Capture the cell that displays the provided text and extract its (X, Y) central coordinate. 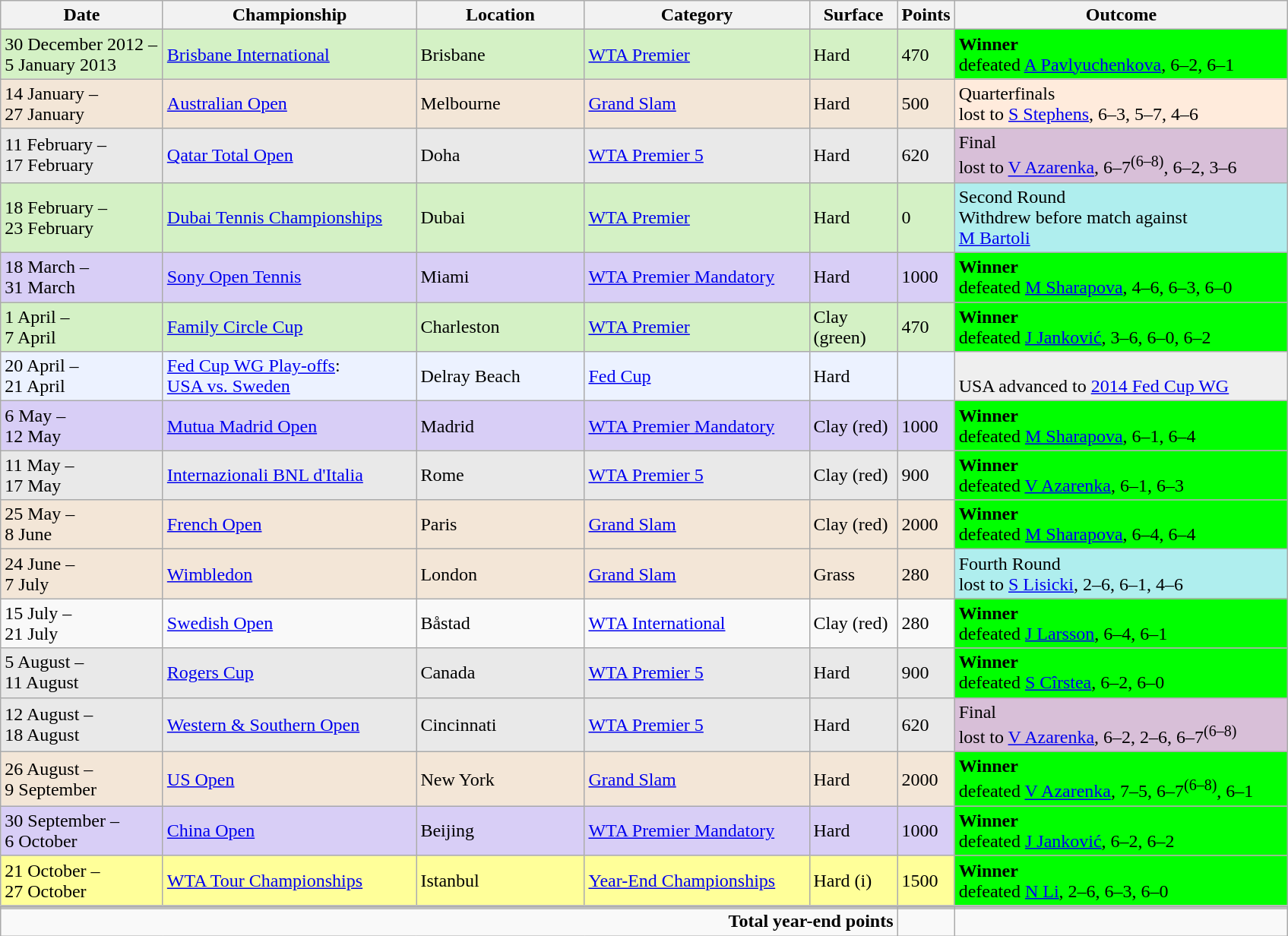
12 August – 18 August (82, 725)
Final lost to V Azarenka, 6–7(6–8), 6–2, 3–6 (1122, 156)
Second RoundWithdrew before match against M Bartoli (1122, 217)
Brisbane International (290, 55)
24 June – 7 July (82, 574)
Winner defeated M Sharapova, 6–4, 6–4 (1122, 524)
30 December 2012 – 5 January 2013 (82, 55)
Winner defeated M Sharapova, 4–6, 6–3, 6–0 (1122, 278)
USA advanced to 2014 Fed Cup WG (1122, 377)
Wimbledon (290, 574)
Qatar Total Open (290, 156)
Winner defeated V Azarenka, 6–1, 6–3 (1122, 476)
WTA Tour Championships (290, 881)
Canada (500, 673)
Total year-end points (449, 922)
20 April – 21 April (82, 377)
18 February – 23 February (82, 217)
Clay (green) (853, 327)
Championship (290, 15)
Winner defeated J Larsson, 6–4, 6–1 (1122, 623)
Dubai Tennis Championships (290, 217)
Swedish Open (290, 623)
Melbourne (500, 103)
Delray Beach (500, 377)
Surface (853, 15)
Hard (i) (853, 881)
1500 (926, 881)
Istanbul (500, 881)
Sony Open Tennis (290, 278)
Mutua Madrid Open (290, 425)
China Open (290, 831)
21 October – 27 October (82, 881)
Doha (500, 156)
0 (926, 217)
London (500, 574)
WTA International (697, 623)
French Open (290, 524)
26 August – 9 September (82, 779)
15 July – 21 July (82, 623)
Winner defeated S Cîrstea, 6–2, 6–0 (1122, 673)
Winner defeated J Janković, 6–2, 6–2 (1122, 831)
Beijing (500, 831)
6 May – 12 May (82, 425)
Dubai (500, 217)
Winner defeated J Janković, 3–6, 6–0, 6–2 (1122, 327)
5 August – 11 August (82, 673)
Date (82, 15)
Fourth Round lost to S Lisicki, 2–6, 6–1, 4–6 (1122, 574)
11 February – 17 February (82, 156)
1 April – 7 April (82, 327)
Winner defeated N Li, 2–6, 6–3, 6–0 (1122, 881)
11 May – 17 May (82, 476)
Australian Open (290, 103)
Winner defeated A Pavlyuchenkova, 6–2, 6–1 (1122, 55)
Western & Southern Open (290, 725)
Location (500, 15)
Family Circle Cup (290, 327)
Final lost to V Azarenka, 6–2, 2–6, 6–7(6–8) (1122, 725)
Charleston (500, 327)
Year-End Championships (697, 881)
Brisbane (500, 55)
Fed Cup WG Play-offs: USA vs. Sweden (290, 377)
Rogers Cup (290, 673)
Winner defeated M Sharapova, 6–1, 6–4 (1122, 425)
14 January – 27 January (82, 103)
Quarterfinals lost to S Stephens, 6–3, 5–7, 4–6 (1122, 103)
New York (500, 779)
Miami (500, 278)
18 March – 31 March (82, 278)
Paris (500, 524)
US Open (290, 779)
Fed Cup (697, 377)
Winner defeated V Azarenka, 7–5, 6–7(6–8), 6–1 (1122, 779)
500 (926, 103)
25 May –8 June (82, 524)
Internazionali BNL d'Italia (290, 476)
Rome (500, 476)
Grass (853, 574)
Madrid (500, 425)
Båstad (500, 623)
30 September – 6 October (82, 831)
Outcome (1122, 15)
Cincinnati (500, 725)
Points (926, 15)
Category (697, 15)
